Return [X, Y] of the center of cell containing provided text 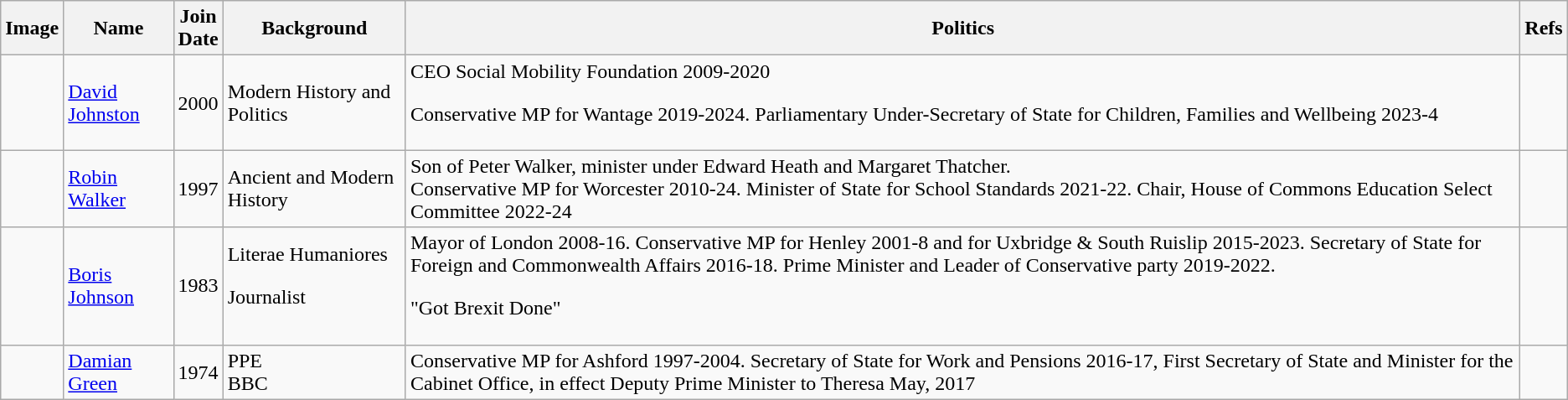
1997 [198, 189]
JoinDate [198, 29]
Boris Johnson [119, 286]
2000 [198, 102]
Name [119, 29]
Refs [1544, 29]
David Johnston [119, 102]
Modern History and Politics [314, 102]
Politics [962, 29]
Damian Green [119, 372]
Literae HumanioresJournalist [314, 286]
1974 [198, 372]
Image [32, 29]
Ancient and Modern History [314, 189]
1983 [198, 286]
Robin Walker [119, 189]
PPEBBC [314, 372]
Background [314, 29]
